Capture the cell that displays the provided text and extract its [X, Y] central coordinate. 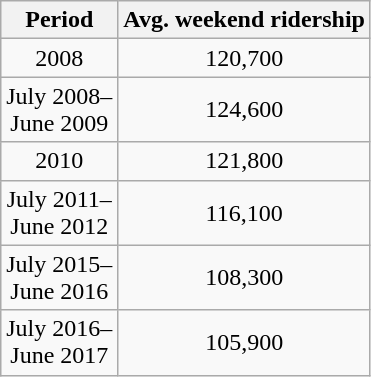
105,900 [244, 342]
Period [60, 20]
July 2011–June 2012 [60, 212]
July 2016–June 2017 [60, 342]
July 2015–June 2016 [60, 278]
2010 [60, 161]
108,300 [244, 278]
Avg. weekend ridership [244, 20]
2008 [60, 58]
124,600 [244, 110]
120,700 [244, 58]
116,100 [244, 212]
July 2008–June 2009 [60, 110]
121,800 [244, 161]
